Determine the [x, y] coordinate at the center of the cell enclosing the given text.  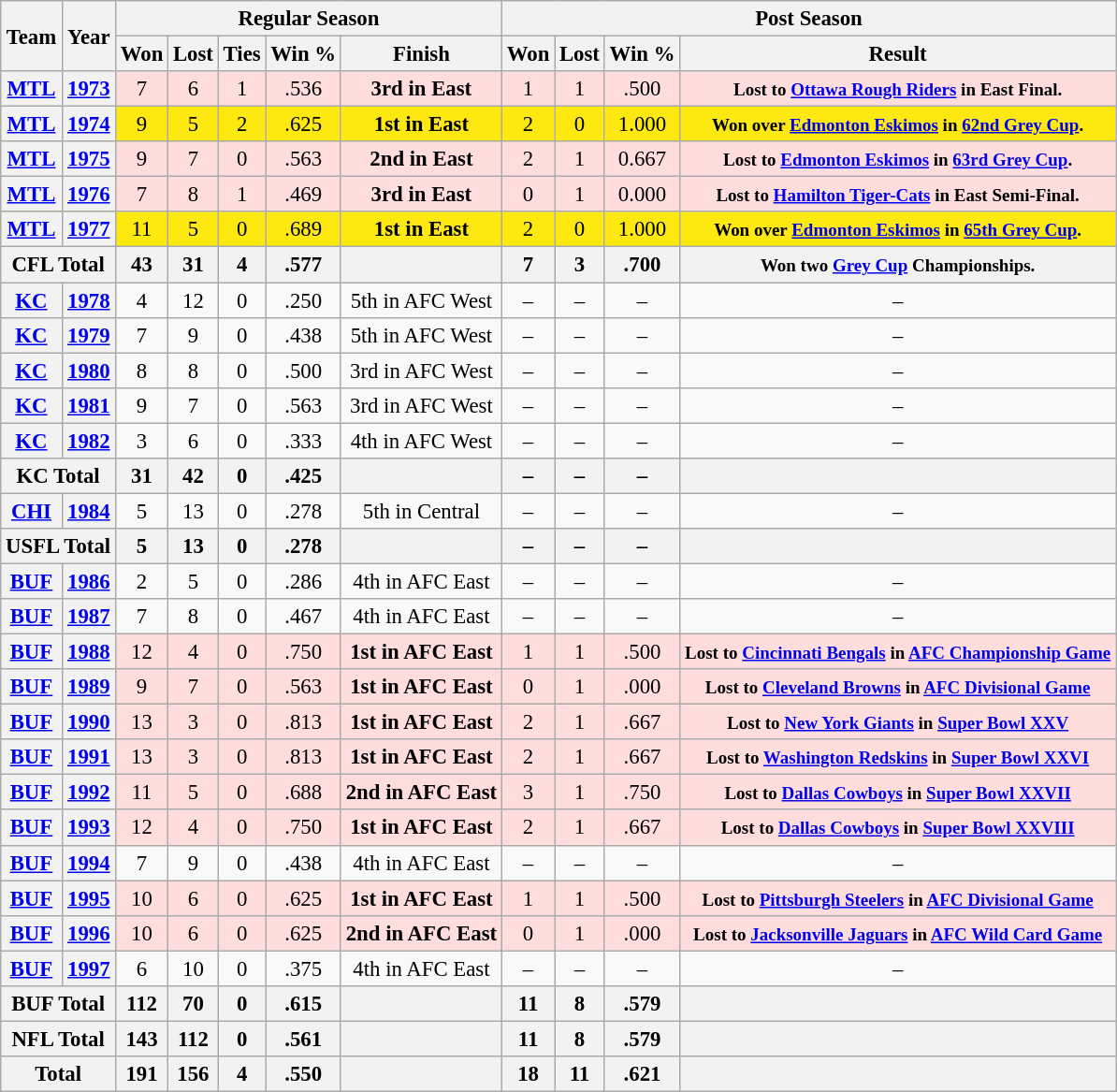
1977 [88, 229]
43 [141, 265]
1994 [88, 863]
1986 [88, 581]
Won two Grey Cup Championships. [898, 265]
.250 [303, 300]
KC Total [58, 476]
CFL Total [58, 265]
.286 [303, 581]
42 [194, 476]
.467 [303, 617]
.425 [303, 476]
1995 [88, 898]
1973 [88, 89]
.469 [303, 195]
1997 [88, 968]
191 [141, 1074]
1980 [88, 371]
.689 [303, 229]
Post Season [808, 19]
.700 [642, 265]
CHI [32, 511]
.621 [642, 1074]
1988 [88, 652]
Lost to Cincinnati Bengals in AFC Championship Game [898, 652]
1975 [88, 159]
0.667 [642, 159]
5th in Central [421, 511]
Ties [241, 54]
BUF Total [58, 1004]
.333 [303, 441]
1993 [88, 828]
1981 [88, 405]
Finish [421, 54]
.615 [303, 1004]
1978 [88, 300]
USFL Total [58, 546]
Result [898, 54]
Team [32, 36]
Year [88, 36]
Lost to Dallas Cowboys in Super Bowl XXVIII [898, 828]
Regular Season [309, 19]
1976 [88, 195]
1990 [88, 722]
143 [141, 1039]
70 [194, 1004]
Lost to Dallas Cowboys in Super Bowl XXVII [898, 793]
1991 [88, 757]
1974 [88, 124]
Lost to Edmonton Eskimos in 63rd Grey Cup. [898, 159]
Lost to Cleveland Browns in AFC Divisional Game [898, 687]
.536 [303, 89]
Lost to Jacksonville Jaguars in AFC Wild Card Game [898, 933]
Lost to Hamilton Tiger-Cats in East Semi-Final. [898, 195]
NFL Total [58, 1039]
1992 [88, 793]
Won over Edmonton Eskimos in 62nd Grey Cup. [898, 124]
.550 [303, 1074]
1979 [88, 335]
156 [194, 1074]
Lost to Ottawa Rough Riders in East Final. [898, 89]
Lost to New York Giants in Super Bowl XXV [898, 722]
2nd in East [421, 159]
.375 [303, 968]
.688 [303, 793]
.561 [303, 1039]
18 [528, 1074]
4th in AFC West [421, 441]
1984 [88, 511]
1989 [88, 687]
Won over Edmonton Eskimos in 65th Grey Cup. [898, 229]
1987 [88, 617]
Total [58, 1074]
1982 [88, 441]
0.000 [642, 195]
Lost to Pittsburgh Steelers in AFC Divisional Game [898, 898]
1996 [88, 933]
Lost to Washington Redskins in Super Bowl XXVI [898, 757]
.577 [303, 265]
